Determine the [X, Y] coordinate at the center of the cell enclosing the given text.  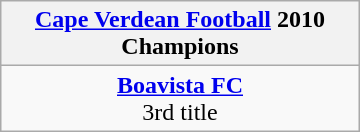
Cape Verdean Football 2010Champions [180, 34]
Boavista FC3rd title [180, 98]
